Find where the given text appears and provide that cell's center as (x, y) coordinate. 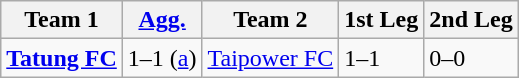
0–0 (471, 58)
Team 1 (62, 20)
Tatung FC (62, 58)
1–1 (a) (162, 58)
2nd Leg (471, 20)
Taipower FC (270, 58)
1–1 (382, 58)
1st Leg (382, 20)
Team 2 (270, 20)
Agg. (162, 20)
